Provide the (x, y) coordinate of the cell's center where the given text is located.  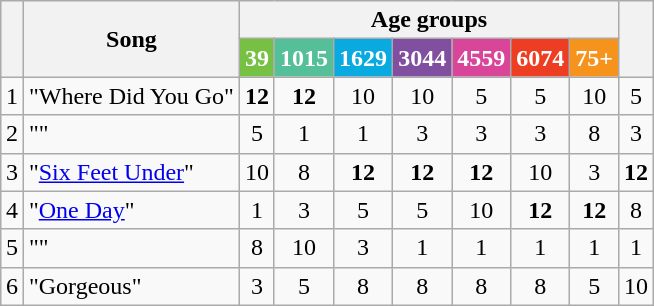
6 (12, 286)
4559 (482, 58)
75+ (594, 58)
2 (12, 134)
6074 (540, 58)
1629 (364, 58)
3044 (422, 58)
"Gorgeous" (131, 286)
"Six Feet Under" (131, 172)
Age groups (428, 20)
Song (131, 39)
"Where Did You Go" (131, 96)
"One Day" (131, 210)
4 (12, 210)
39 (256, 58)
1015 (304, 58)
